From the cell containing the given text, extract its center point as (X, Y) coordinate. 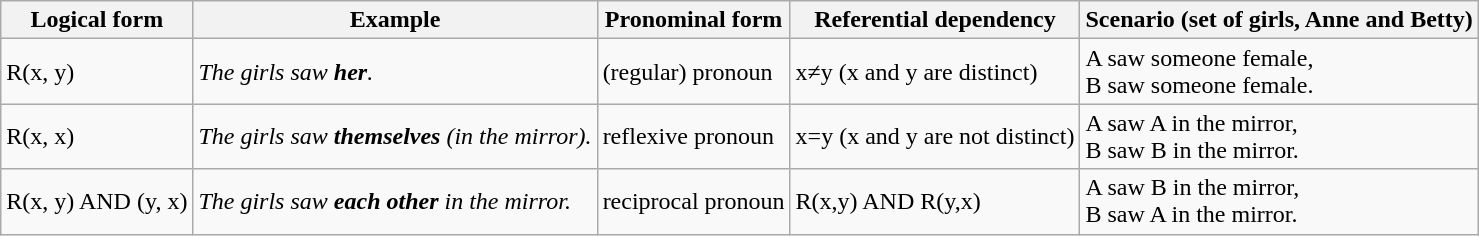
The girls saw themselves (in the mirror). (395, 136)
reflexive pronoun (694, 136)
The girls saw her. (395, 72)
A saw someone female,B saw someone female. (1279, 72)
Example (395, 20)
R(x,y) AND R(y,x) (935, 202)
Logical form (97, 20)
The girls saw each other in the mirror. (395, 202)
A saw B in the mirror,B saw A in the mirror. (1279, 202)
A saw A in the mirror,B saw B in the mirror. (1279, 136)
R(x, y) (97, 72)
Referential dependency (935, 20)
R(x, x) (97, 136)
Scenario (set of girls, Anne and Betty) (1279, 20)
(regular) pronoun (694, 72)
Pronominal form (694, 20)
x=y (x and y are not distinct) (935, 136)
R(x, y) AND (y, x) (97, 202)
x≠y (x and y are distinct) (935, 72)
reciprocal pronoun (694, 202)
